Find where the given text appears and provide that cell's center as [x, y] coordinate. 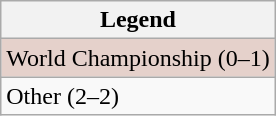
Other (2–2) [138, 96]
Legend [138, 20]
World Championship (0–1) [138, 58]
